Provide the (x, y) coordinate of the cell's center where the given text is located.  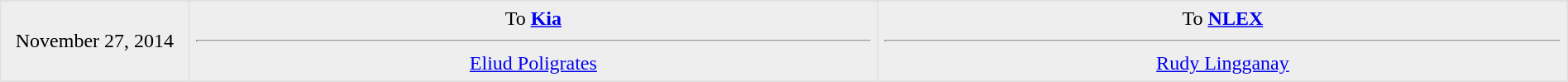
November 27, 2014 (94, 41)
To KiaEliud Poligrates (533, 41)
To NLEXRudy Lingganay (1223, 41)
